Return [X, Y] of the center of cell containing provided text 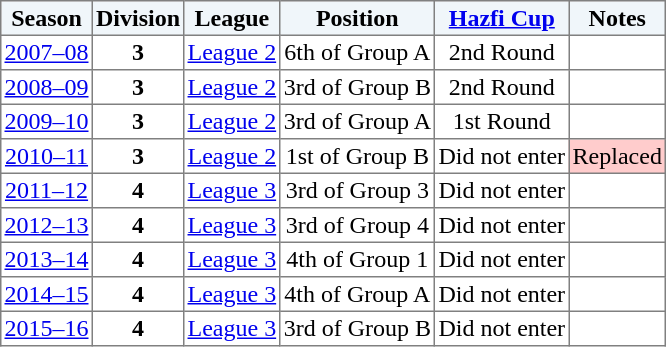
2009–10 [47, 121]
2011–12 [47, 190]
2010–11 [47, 156]
Season [47, 18]
1st Round [502, 121]
6th of Group A [358, 52]
4th of Group A [358, 294]
Notes [618, 18]
2008–09 [47, 87]
4th of Group 1 [358, 259]
2007–08 [47, 52]
Division [138, 18]
Hazfi Cup [502, 18]
Position [358, 18]
2014–15 [47, 294]
Replaced [618, 156]
3rd of Group 3 [358, 190]
2012–13 [47, 225]
1st of Group B [358, 156]
2013–14 [47, 259]
3rd of Group A [358, 121]
3rd of Group 4 [358, 225]
2015–16 [47, 328]
League [232, 18]
